Return (x, y) of the center of cell containing provided text 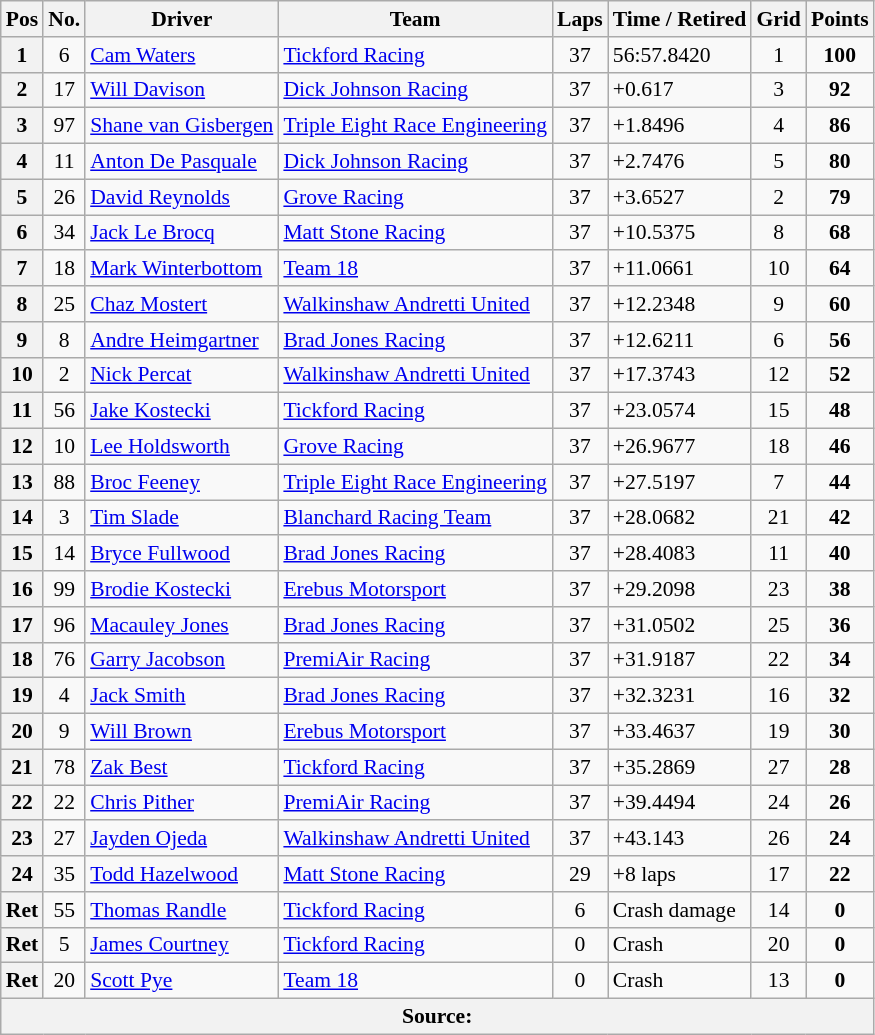
Laps (580, 19)
+35.2869 (680, 767)
46 (840, 447)
60 (840, 304)
+12.6211 (680, 340)
David Reynolds (182, 197)
+12.2348 (680, 304)
Scott Pye (182, 981)
Pos (22, 19)
+28.4083 (680, 554)
Bryce Fullwood (182, 554)
Will Davison (182, 90)
32 (840, 696)
Zak Best (182, 767)
+23.0574 (680, 411)
Chris Pither (182, 803)
35 (64, 874)
48 (840, 411)
Chaz Mostert (182, 304)
Team (415, 19)
36 (840, 625)
+8 laps (680, 874)
+11.0661 (680, 269)
Jack Le Brocq (182, 233)
+29.2098 (680, 589)
+31.9187 (680, 660)
Anton De Pasquale (182, 162)
28 (840, 767)
Crash damage (680, 910)
Broc Feeney (182, 482)
Time / Retired (680, 19)
76 (64, 660)
78 (64, 767)
+2.7476 (680, 162)
Nick Percat (182, 375)
+39.4494 (680, 803)
Blanchard Racing Team (415, 518)
+33.4637 (680, 732)
42 (840, 518)
Jayden Ojeda (182, 839)
56:57.8420 (680, 55)
68 (840, 233)
92 (840, 90)
Tim Slade (182, 518)
Jake Kostecki (182, 411)
Garry Jacobson (182, 660)
Todd Hazelwood (182, 874)
40 (840, 554)
Jack Smith (182, 696)
Lee Holdsworth (182, 447)
+31.0502 (680, 625)
Driver (182, 19)
38 (840, 589)
+43.143 (680, 839)
64 (840, 269)
Macauley Jones (182, 625)
55 (64, 910)
88 (64, 482)
Will Brown (182, 732)
30 (840, 732)
Grid (778, 19)
+26.9677 (680, 447)
44 (840, 482)
86 (840, 126)
+1.8496 (680, 126)
99 (64, 589)
+28.0682 (680, 518)
52 (840, 375)
James Courtney (182, 945)
Points (840, 19)
No. (64, 19)
29 (580, 874)
Brodie Kostecki (182, 589)
+17.3743 (680, 375)
97 (64, 126)
+32.3231 (680, 696)
+27.5197 (680, 482)
Thomas Randle (182, 910)
Shane van Gisbergen (182, 126)
100 (840, 55)
80 (840, 162)
+0.617 (680, 90)
Cam Waters (182, 55)
Mark Winterbottom (182, 269)
Source: (438, 1017)
96 (64, 625)
Andre Heimgartner (182, 340)
+3.6527 (680, 197)
+10.5375 (680, 233)
79 (840, 197)
